Determine the (x, y) coordinate at the center of the cell enclosing the given text.  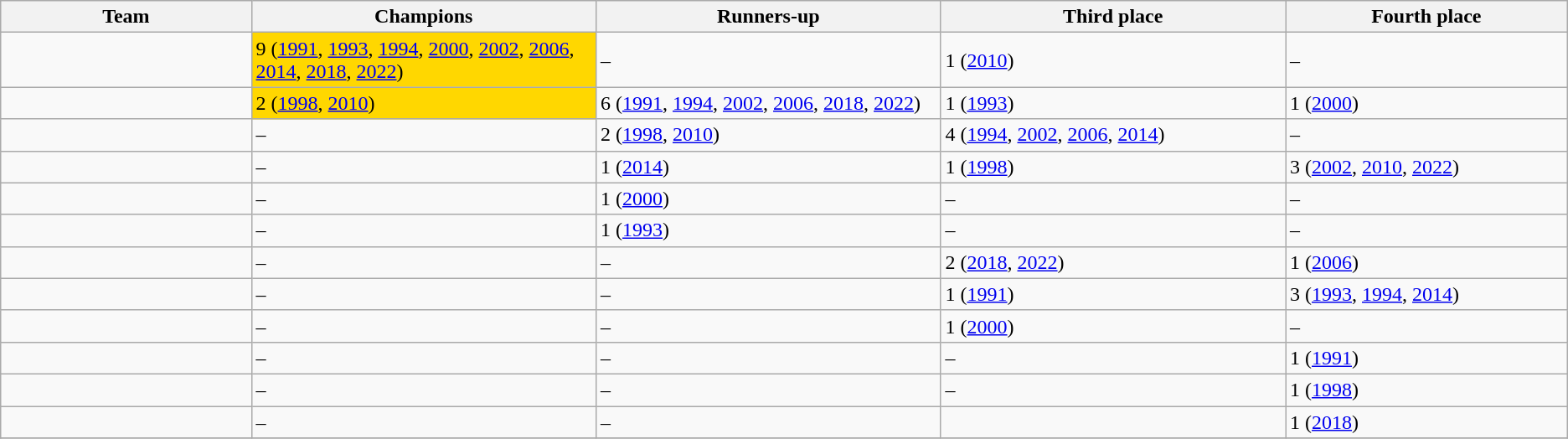
Third place (1112, 17)
1 (2018) (1426, 421)
4 (1994, 2002, 2006, 2014) (1112, 135)
1 (2010) (1112, 60)
9 (1991, 1993, 1994, 2000, 2002, 2006, 2014, 2018, 2022) (424, 60)
1 (2006) (1426, 262)
Fourth place (1426, 17)
3 (1993, 1994, 2014) (1426, 294)
2 (2018, 2022) (1112, 262)
1 (2014) (769, 167)
Team (126, 17)
6 (1991, 1994, 2002, 2006, 2018, 2022) (769, 103)
3 (2002, 2010, 2022) (1426, 167)
Champions (424, 17)
Runners-up (769, 17)
